Identify which cell holds the provided text, then report its [x, y] central coordinate. 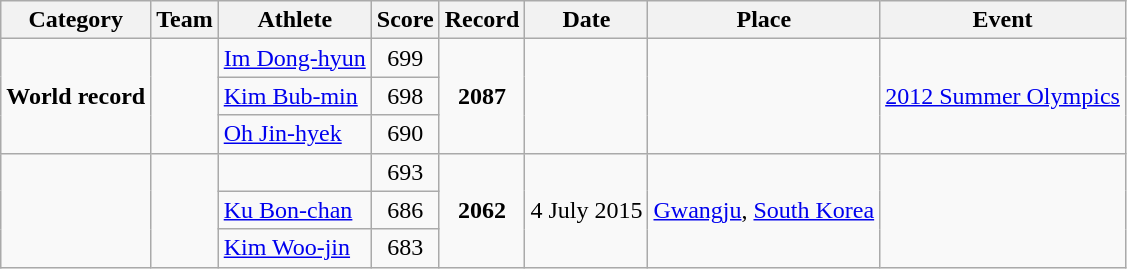
Athlete [294, 20]
Event [1003, 20]
683 [405, 248]
Kim Bub-min [294, 96]
Place [764, 20]
Date [586, 20]
686 [405, 210]
Gwangju, South Korea [764, 210]
2012 Summer Olympics [1003, 96]
4 July 2015 [586, 210]
World record [76, 96]
Score [405, 20]
690 [405, 134]
Team [185, 20]
2087 [482, 96]
699 [405, 58]
693 [405, 172]
Kim Woo-jin [294, 248]
Im Dong-hyun [294, 58]
698 [405, 96]
Ku Bon-chan [294, 210]
Oh Jin-hyek [294, 134]
Category [76, 20]
2062 [482, 210]
Record [482, 20]
